Capture the cell that displays the provided text and extract its [x, y] central coordinate. 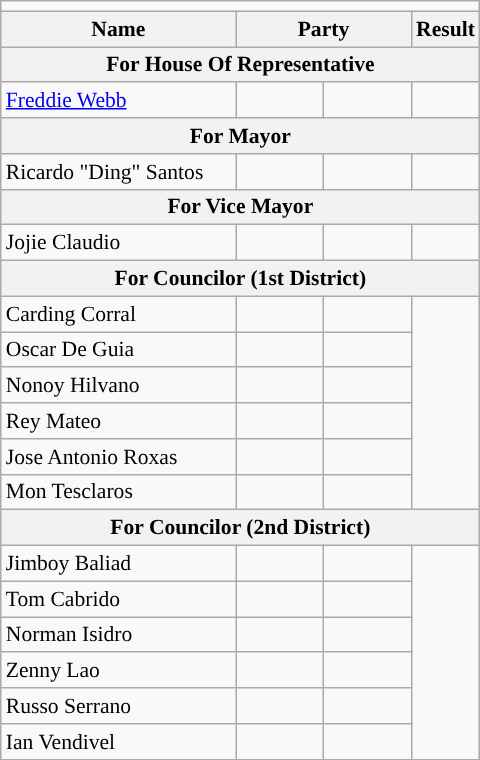
Russo Serrano [118, 706]
Result [446, 29]
Party [324, 29]
For House Of Representative [240, 65]
Freddie Webb [118, 101]
Norman Isidro [118, 635]
Zenny Lao [118, 671]
Carding Corral [118, 314]
Nonoy Hilvano [118, 386]
Jojie Claudio [118, 243]
Name [118, 29]
For Mayor [240, 136]
Jimboy Baliad [118, 564]
Rey Mateo [118, 421]
Ian Vendivel [118, 742]
Ricardo "Ding" Santos [118, 172]
For Vice Mayor [240, 207]
For Councilor (1st District) [240, 279]
Tom Cabrido [118, 599]
Mon Tesclaros [118, 492]
For Councilor (2nd District) [240, 528]
Jose Antonio Roxas [118, 457]
Oscar De Guia [118, 350]
